Pinpoint the cell where the given text exists, returning its (x, y) midpoint coordinate. 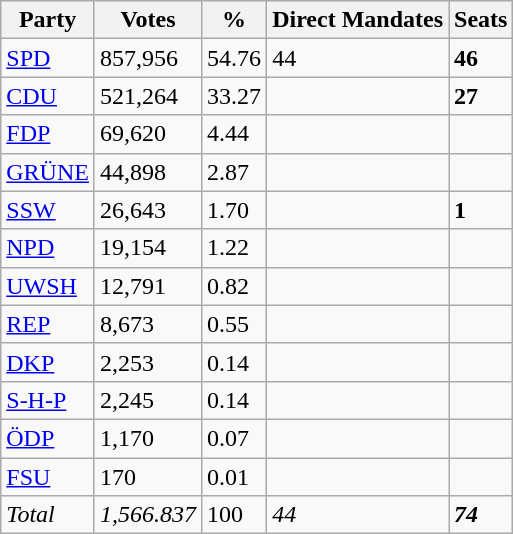
Votes (148, 20)
2,253 (148, 362)
0.55 (234, 324)
100 (234, 515)
Direct Mandates (358, 20)
2.87 (234, 172)
26,643 (148, 210)
170 (148, 477)
54.76 (234, 58)
CDU (48, 96)
SSW (48, 210)
44,898 (148, 172)
DKP (48, 362)
69,620 (148, 134)
ÖDP (48, 438)
NPD (48, 248)
Seats (481, 20)
1,170 (148, 438)
8,673 (148, 324)
46 (481, 58)
19,154 (148, 248)
1.70 (234, 210)
FSU (48, 477)
0.82 (234, 286)
% (234, 20)
FDP (48, 134)
UWSH (48, 286)
S-H-P (48, 400)
857,956 (148, 58)
1.22 (234, 248)
4.44 (234, 134)
74 (481, 515)
Party (48, 20)
SPD (48, 58)
1 (481, 210)
0.07 (234, 438)
REP (48, 324)
1,566.837 (148, 515)
27 (481, 96)
Total (48, 515)
33.27 (234, 96)
GRÜNE (48, 172)
521,264 (148, 96)
2,245 (148, 400)
12,791 (148, 286)
0.01 (234, 477)
